Detect which cell encompasses the target text, then output its (X, Y) center coordinate. 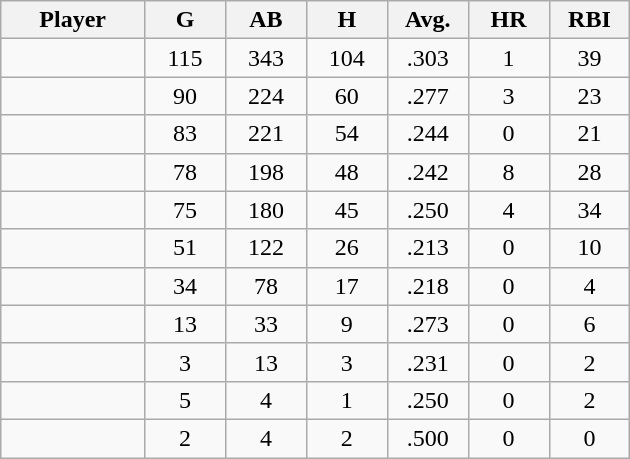
.244 (428, 134)
75 (186, 210)
23 (590, 96)
.303 (428, 58)
45 (346, 210)
104 (346, 58)
HR (508, 20)
180 (266, 210)
48 (346, 172)
G (186, 20)
21 (590, 134)
H (346, 20)
6 (590, 324)
.231 (428, 362)
.242 (428, 172)
224 (266, 96)
343 (266, 58)
115 (186, 58)
.218 (428, 286)
17 (346, 286)
60 (346, 96)
.277 (428, 96)
AB (266, 20)
10 (590, 248)
90 (186, 96)
.273 (428, 324)
54 (346, 134)
Player (73, 20)
39 (590, 58)
83 (186, 134)
51 (186, 248)
26 (346, 248)
8 (508, 172)
122 (266, 248)
221 (266, 134)
RBI (590, 20)
33 (266, 324)
.500 (428, 438)
5 (186, 400)
Avg. (428, 20)
198 (266, 172)
.213 (428, 248)
28 (590, 172)
9 (346, 324)
